Provide the [X, Y] coordinate of the cell's center where the given text is located.  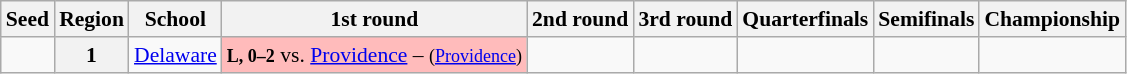
1st round [374, 19]
3rd round [685, 19]
Region [92, 19]
2nd round [580, 19]
L, 0–2 vs. Providence – (Providence) [374, 55]
1 [92, 55]
Championship [1052, 19]
Semifinals [926, 19]
Delaware [176, 55]
Quarterfinals [805, 19]
School [176, 19]
Seed [28, 19]
